Detect which cell encompasses the target text, then output its (x, y) center coordinate. 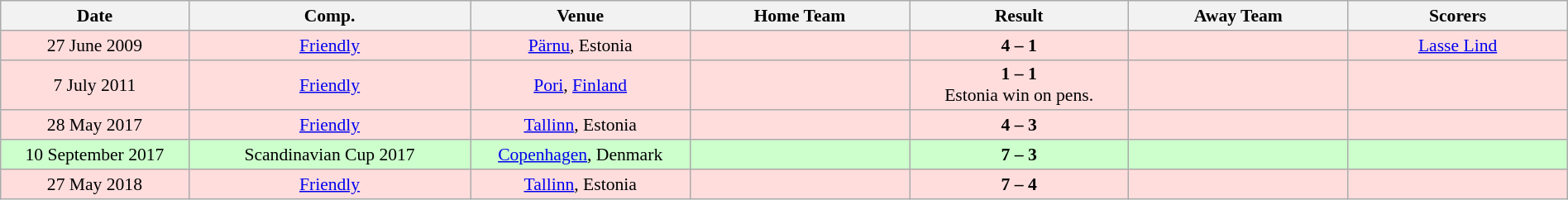
Pärnu, Estonia (581, 45)
27 May 2018 (94, 184)
Lasse Lind (1457, 45)
Result (1019, 16)
1 – 1 Estonia win on pens. (1019, 84)
7 July 2011 (94, 84)
7 – 3 (1019, 155)
Pori, Finland (581, 84)
Scandinavian Cup 2017 (329, 155)
Away Team (1239, 16)
Copenhagen, Denmark (581, 155)
Scorers (1457, 16)
27 June 2009 (94, 45)
28 May 2017 (94, 126)
10 September 2017 (94, 155)
Venue (581, 16)
Comp. (329, 16)
4 – 1 (1019, 45)
Date (94, 16)
Home Team (799, 16)
4 – 3 (1019, 126)
7 – 4 (1019, 184)
